Search for the cell housing the specified text and yield its [X, Y] center coordinate. 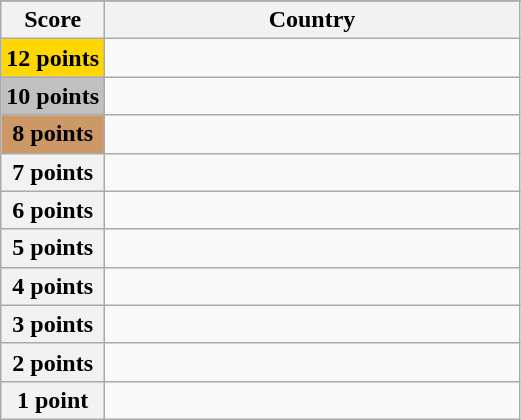
Score [53, 20]
5 points [53, 248]
7 points [53, 172]
8 points [53, 134]
Country [312, 20]
6 points [53, 210]
3 points [53, 324]
2 points [53, 362]
10 points [53, 96]
12 points [53, 58]
4 points [53, 286]
1 point [53, 400]
